Pinpoint the cell where the given text exists, returning its (x, y) midpoint coordinate. 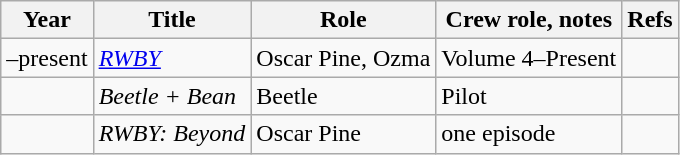
Oscar Pine (344, 134)
Year (47, 20)
Volume 4–Present (529, 58)
one episode (529, 134)
Role (344, 20)
Oscar Pine, Ozma (344, 58)
–present (47, 58)
RWBY (172, 58)
Crew role, notes (529, 20)
Refs (650, 20)
Title (172, 20)
Pilot (529, 96)
Beetle (344, 96)
RWBY: Beyond (172, 134)
Beetle + Bean (172, 96)
